Identify which cell holds the provided text, then report its [x, y] central coordinate. 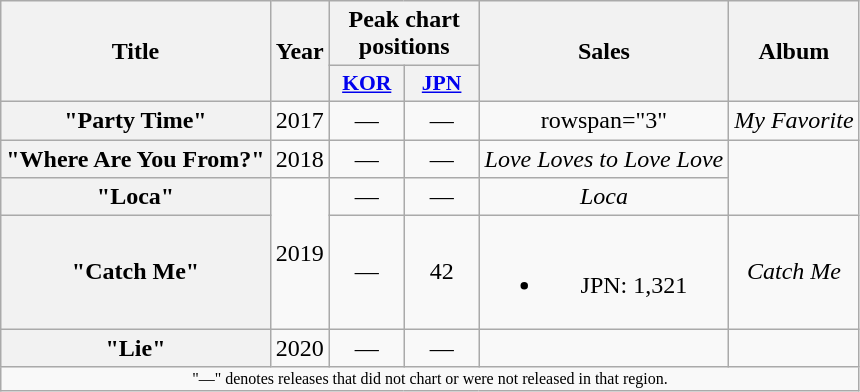
My Favorite [794, 120]
2019 [300, 254]
Catch Me [794, 272]
"Loca" [136, 197]
Title [136, 52]
"—" denotes releases that did not chart or were not released in that region. [430, 379]
2017 [300, 120]
"Lie" [136, 348]
Loca [604, 197]
JPN: 1,321 [604, 272]
"Where Are You From?" [136, 159]
Sales [604, 52]
Year [300, 52]
Peak chart positions [404, 34]
KOR [366, 84]
"Party Time" [136, 120]
"Catch Me" [136, 272]
JPN [442, 84]
42 [442, 272]
rowspan="3" [604, 120]
Album [794, 52]
2020 [300, 348]
2018 [300, 159]
Love Loves to Love Love [604, 159]
